Extract the [x, y] coordinate from the center of the cell holding the provided text.  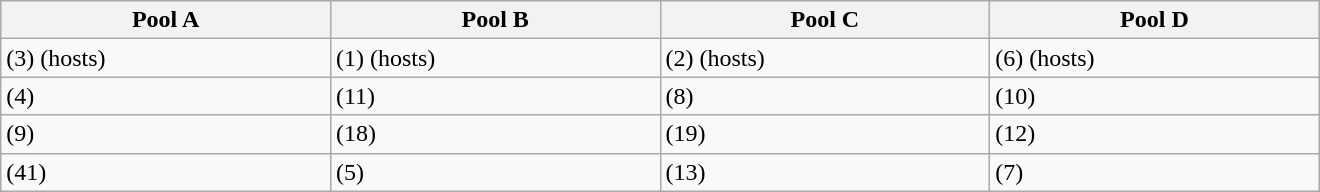
(4) [166, 96]
(8) [825, 96]
(9) [166, 134]
(7) [1155, 172]
(12) [1155, 134]
(11) [495, 96]
(18) [495, 134]
(2) (hosts) [825, 58]
Pool D [1155, 20]
(1) (hosts) [495, 58]
Pool B [495, 20]
(19) [825, 134]
(6) (hosts) [1155, 58]
(5) [495, 172]
Pool A [166, 20]
Pool C [825, 20]
(13) [825, 172]
(3) (hosts) [166, 58]
(41) [166, 172]
(10) [1155, 96]
